Locate the cell with the specified text and output its [X, Y] center coordinate. 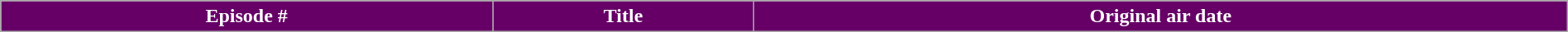
Title [624, 16]
Episode # [246, 16]
Original air date [1160, 16]
